Output the [X, Y] coordinate of the center of the cell containing the given text.  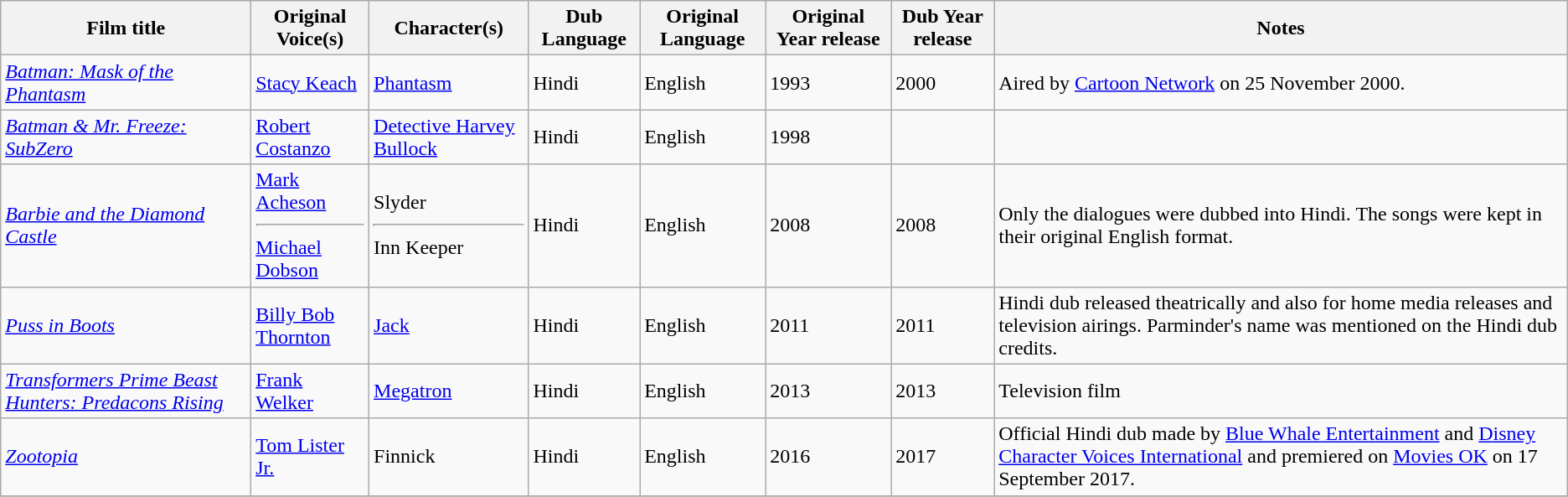
Zootopia [126, 457]
Batman: Mask of the Phantasm [126, 82]
Aired by Cartoon Network on 25 November 2000. [1282, 82]
Billy Bob Thornton [310, 325]
Dub Language [585, 28]
Detective Harvey Bullock [449, 137]
Notes [1282, 28]
Frank Welker [310, 391]
Stacy Keach [310, 82]
Dub Year release [943, 28]
Hindi dub released theatrically and also for home media releases and television airings. Parminder's name was mentioned on the Hindi dub credits. [1282, 325]
Robert Costanzo [310, 137]
Jack [449, 325]
Finnick [449, 457]
Tom Lister Jr. [310, 457]
2017 [943, 457]
Transformers Prime Beast Hunters: Predacons Rising [126, 391]
Original Voice(s) [310, 28]
Television film [1282, 391]
Megatron [449, 391]
Original Language [703, 28]
1998 [828, 137]
2000 [943, 82]
Mark Acheson Michael Dobson [310, 225]
Barbie and the Diamond Castle [126, 225]
Film title [126, 28]
Original Year release [828, 28]
Batman & Mr. Freeze: SubZero [126, 137]
2016 [828, 457]
Puss in Boots [126, 325]
Phantasm [449, 82]
Slyder Inn Keeper [449, 225]
Only the dialogues were dubbed into Hindi. The songs were kept in their original English format. [1282, 225]
1993 [828, 82]
Official Hindi dub made by Blue Whale Entertainment and Disney Character Voices International and premiered on Movies OK on 17 September 2017. [1282, 457]
Character(s) [449, 28]
